Determine the (X, Y) coordinate at the center of the cell enclosing the given text.  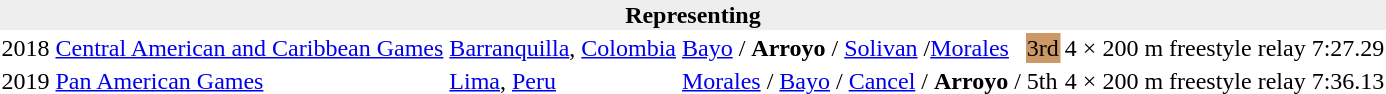
2018 (26, 48)
3rd (1042, 48)
7:27.29 (1348, 48)
4 × 200 m freestyle relay (1185, 48)
Bayo / Arroyo / Solivan /Morales (851, 48)
Central American and Caribbean Games (250, 48)
Representing (693, 15)
Barranquilla, Colombia (563, 48)
